Search for the cell housing the specified text and yield its (x, y) center coordinate. 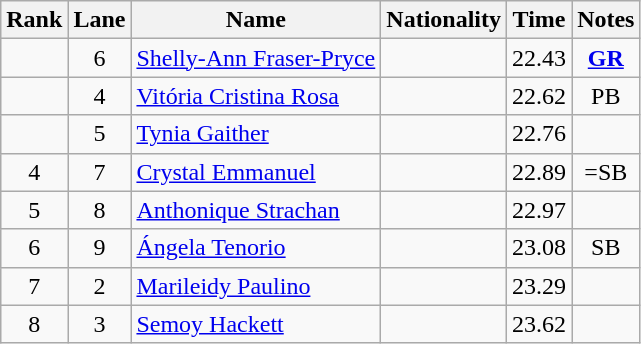
2 (100, 286)
23.08 (540, 248)
Name (256, 20)
Vitória Cristina Rosa (256, 96)
Crystal Emmanuel (256, 172)
Anthonique Strachan (256, 210)
Semoy Hackett (256, 324)
22.62 (540, 96)
9 (100, 248)
23.29 (540, 286)
GR (606, 58)
Shelly-Ann Fraser-Pryce (256, 58)
SB (606, 248)
22.76 (540, 134)
=SB (606, 172)
22.97 (540, 210)
Nationality (444, 20)
Marileidy Paulino (256, 286)
Notes (606, 20)
Tynia Gaither (256, 134)
PB (606, 96)
Time (540, 20)
Rank (34, 20)
Lane (100, 20)
22.43 (540, 58)
23.62 (540, 324)
3 (100, 324)
22.89 (540, 172)
Ángela Tenorio (256, 248)
